Locate the cell with the specified text and output its (X, Y) center coordinate. 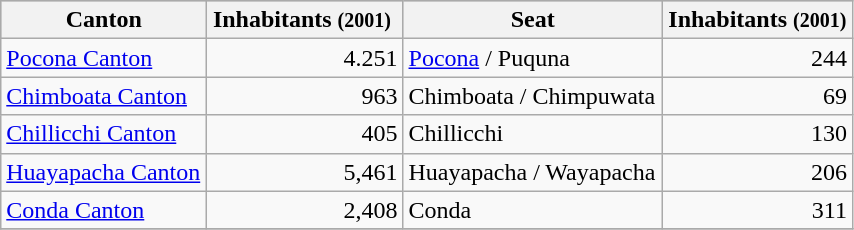
311 (757, 210)
Pocona / Puquna (532, 58)
Pocona Canton (104, 58)
Chimboata / Chimpuwata (532, 96)
Chimboata Canton (104, 96)
69 (757, 96)
Huayapacha Canton (104, 172)
Seat (532, 20)
Chillicchi Canton (104, 134)
Canton (104, 20)
Conda Canton (104, 210)
Huayapacha / Wayapacha (532, 172)
4.251 (305, 58)
2,408 (305, 210)
244 (757, 58)
130 (757, 134)
963 (305, 96)
Chillicchi (532, 134)
405 (305, 134)
5,461 (305, 172)
206 (757, 172)
Conda (532, 210)
